Capture the cell that displays the provided text and extract its (x, y) central coordinate. 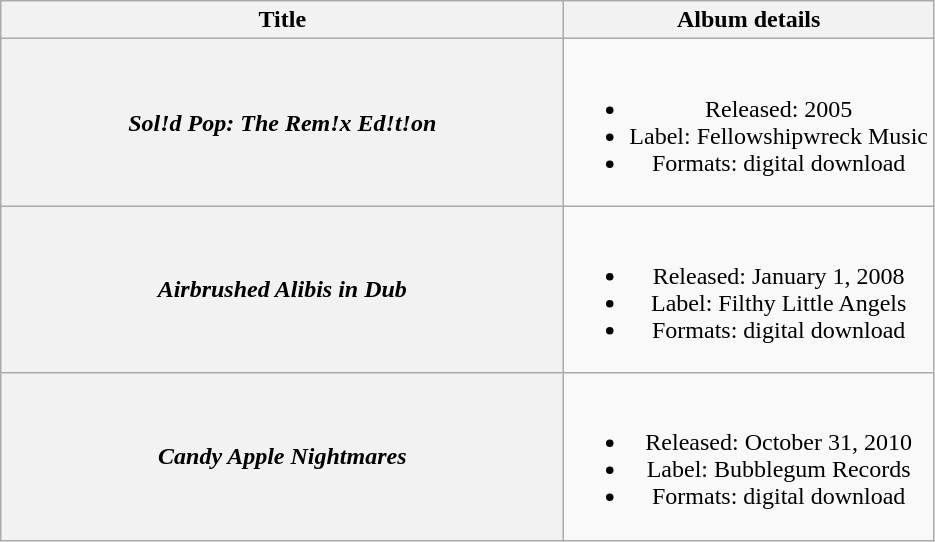
Released: January 1, 2008Label: Filthy Little AngelsFormats: digital download (749, 290)
Sol!d Pop: The Rem!x Ed!t!on (282, 122)
Airbrushed Alibis in Dub (282, 290)
Released: 2005Label: Fellowshipwreck MusicFormats: digital download (749, 122)
Title (282, 20)
Candy Apple Nightmares (282, 456)
Released: October 31, 2010Label: Bubblegum RecordsFormats: digital download (749, 456)
Album details (749, 20)
